Search for the cell housing the specified text and yield its (X, Y) center coordinate. 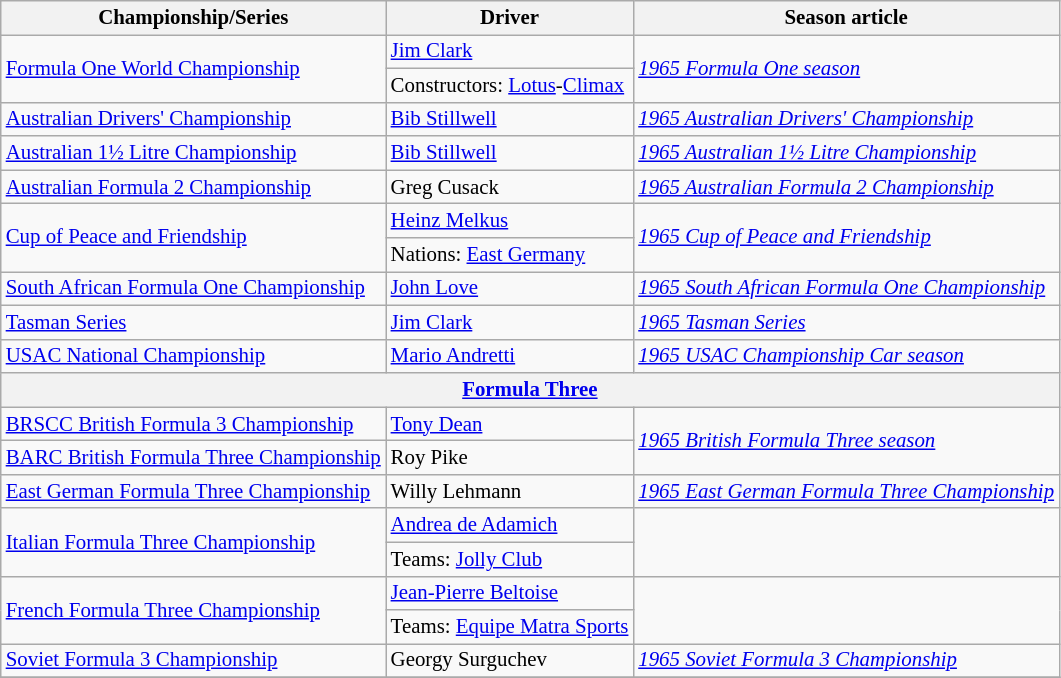
Teams: Jolly Club (510, 559)
John Love (510, 288)
1965 Tasman Series (846, 322)
Constructors: Lotus-Climax (510, 85)
Soviet Formula 3 Championship (194, 661)
Greg Cusack (510, 187)
1965 British Formula Three season (846, 441)
Driver (510, 18)
Cup of Peace and Friendship (194, 238)
1965 Australian Drivers' Championship (846, 119)
South African Formula One Championship (194, 288)
French Formula Three Championship (194, 610)
Jean-Pierre Beltoise (510, 593)
1965 South African Formula One Championship (846, 288)
Georgy Surguchev (510, 661)
Australian Drivers' Championship (194, 119)
Tasman Series (194, 322)
1965 Formula One season (846, 68)
1965 USAC Championship Car season (846, 356)
Willy Lehmann (510, 491)
USAC National Championship (194, 356)
Australian Formula 2 Championship (194, 187)
1965 Australian 1½ Litre Championship (846, 153)
Australian 1½ Litre Championship (194, 153)
Formula One World Championship (194, 68)
Nations: East Germany (510, 255)
Italian Formula Three Championship (194, 542)
1965 Cup of Peace and Friendship (846, 238)
Heinz Melkus (510, 221)
Season article (846, 18)
1965 Soviet Formula 3 Championship (846, 661)
1965 Australian Formula 2 Championship (846, 187)
BRSCC British Formula 3 Championship (194, 424)
BARC British Formula Three Championship (194, 458)
Championship/Series (194, 18)
Formula Three (530, 390)
Teams: Equipe Matra Sports (510, 627)
Andrea de Adamich (510, 525)
East German Formula Three Championship (194, 491)
Tony Dean (510, 424)
Roy Pike (510, 458)
1965 East German Formula Three Championship (846, 491)
Mario Andretti (510, 356)
